Provide the [X, Y] coordinate of the cell's center where the given text is located.  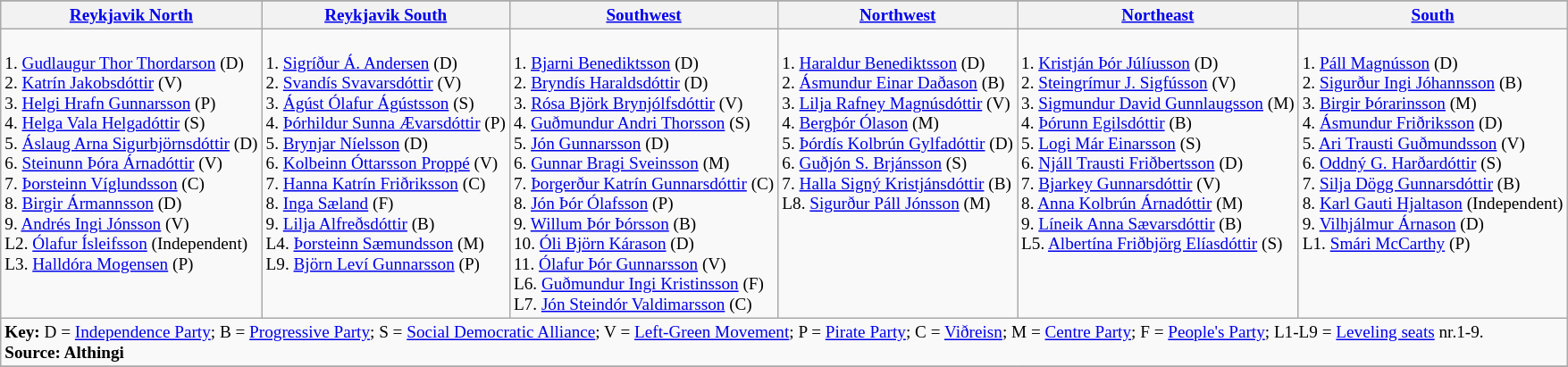
Reykjavik South [386, 15]
Northeast [1158, 15]
Reykjavik North [131, 15]
Northwest [898, 15]
Southwest [643, 15]
South [1433, 15]
